Search for the cell housing the specified text and yield its (x, y) center coordinate. 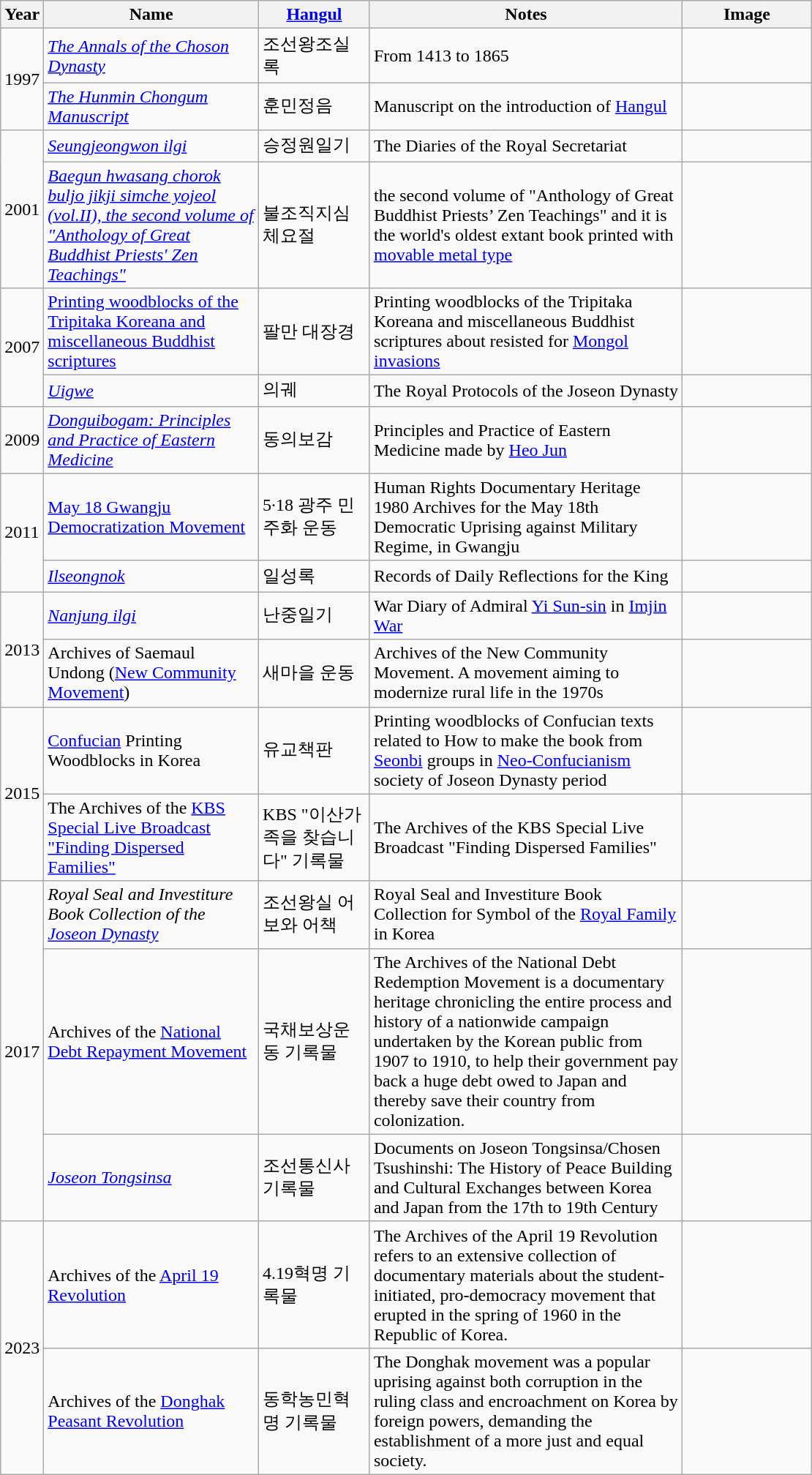
Printing woodblocks of Confucian texts related to How to make the book from Seonbi groups in Neo-Confucianism society of Joseon Dynasty period (525, 751)
2015 (22, 794)
2013 (22, 650)
Manuscript on the introduction of Hangul (525, 107)
Name (151, 15)
국채보상운동 기록물 (315, 1041)
2007 (22, 348)
Uigwe (151, 391)
난중일기 (315, 616)
Ilseongnok (151, 577)
Archives of the Donghak Peasant Revolution (151, 1411)
Nanjung ilgi (151, 616)
팔만 대장경 (315, 332)
일성록 (315, 577)
조선왕실 어보와 어책 (315, 915)
Joseon Tongsinsa (151, 1178)
의궤 (315, 391)
2009 (22, 440)
조선통신사 기록물 (315, 1178)
2011 (22, 533)
May 18 Gwangju Democratization Movement (151, 517)
Archives of the National Debt Repayment Movement (151, 1041)
Baegun hwasang chorok buljo jikji simche yojeol (vol.II), the second volume of "Anthology of Great Buddhist Priests' Zen Teachings" (151, 224)
Year (22, 15)
From 1413 to 1865 (525, 56)
새마을 운동 (315, 673)
Archives of the New Community Movement. A movement aiming to modernize rural life in the 1970s (525, 673)
The Diaries of the Royal Secretariat (525, 146)
Human Rights Documentary Heritage 1980 Archives for the May 18th Democratic Uprising against Military Regime, in Gwangju (525, 517)
승정원일기 (315, 146)
2017 (22, 1051)
훈민정음 (315, 107)
동의보감 (315, 440)
유교책판 (315, 751)
조선왕조실록 (315, 56)
The Annals of the Choson Dynasty (151, 56)
The Royal Protocols of the Joseon Dynasty (525, 391)
Archives of Saemaul Undong (New Community Movement) (151, 673)
the second volume of "Anthology of Great Buddhist Priests’ Zen Teachings" and it is the world's oldest extant book printed with movable metal type (525, 224)
2001 (22, 209)
4.19혁명 기록물 (315, 1285)
2023 (22, 1348)
동학농민혁명 기록물 (315, 1411)
Royal Seal and Investiture Book Collection for Symbol of the Royal Family in Korea (525, 915)
Records of Daily Reflections for the King (525, 577)
5·18 광주 민주화 운동 (315, 517)
Donguibogam: Principles and Practice of Eastern Medicine (151, 440)
Archives of the April 19 Revolution (151, 1285)
불조직지심체요절 (315, 224)
Image (748, 15)
Printing woodblocks of the Tripitaka Koreana and miscellaneous Buddhist scriptures (151, 332)
Hangul (315, 15)
Royal Seal and Investiture Book Collection of the Joseon Dynasty (151, 915)
Principles and Practice of Eastern Medicine made by Heo Jun (525, 440)
Seungjeongwon ilgi (151, 146)
Confucian Printing Woodblocks in Korea (151, 751)
1997 (22, 79)
Printing woodblocks of the Tripitaka Koreana and miscellaneous Buddhist scriptures about resisted for Mongol invasions (525, 332)
Notes (525, 15)
The Hunmin Chongum Manuscript (151, 107)
KBS "이산가족을 찾습니다" 기록물 (315, 837)
War Diary of Admiral Yi Sun-sin in Imjin War (525, 616)
